From the cell containing the given text, extract its center point as [X, Y] coordinate. 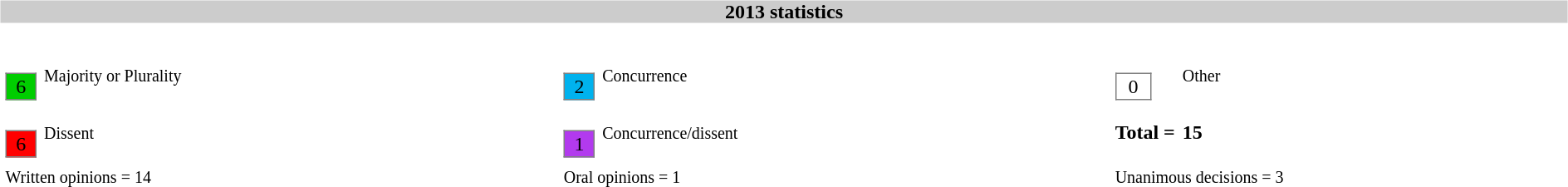
Total = [1145, 132]
15 [1373, 132]
Other [1373, 76]
Majority or Plurality [301, 76]
2013 statistics [784, 12]
Concurrence [855, 76]
Dissent [301, 132]
Concurrence/dissent [855, 132]
